Search for the cell housing the specified text and yield its (X, Y) center coordinate. 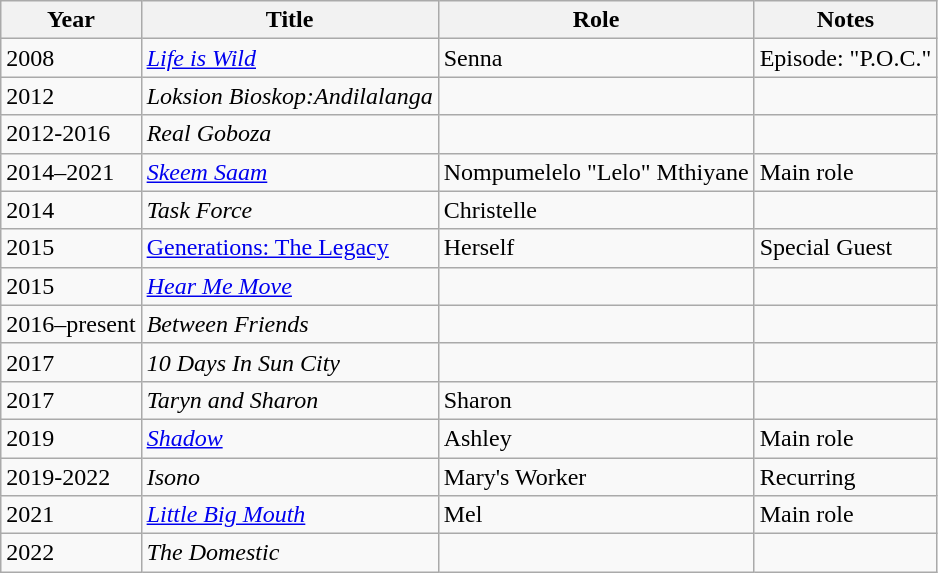
2019 (71, 438)
2014 (71, 210)
2016–present (71, 324)
Taryn and Sharon (290, 400)
Christelle (596, 210)
2012 (71, 96)
Special Guest (846, 248)
Skeem Saam (290, 172)
Isono (290, 477)
Nompumelelo "Lelo" Mthiyane (596, 172)
Task Force (290, 210)
Senna (596, 58)
2014–2021 (71, 172)
Generations: The Legacy (290, 248)
Sharon (596, 400)
2012-2016 (71, 134)
The Domestic (290, 553)
2022 (71, 553)
Year (71, 20)
Role (596, 20)
Notes (846, 20)
Ashley (596, 438)
Life is Wild (290, 58)
2021 (71, 515)
Recurring (846, 477)
Real Goboza (290, 134)
10 Days In Sun City (290, 362)
Shadow (290, 438)
Herself (596, 248)
Between Friends (290, 324)
Title (290, 20)
Little Big Mouth (290, 515)
2008 (71, 58)
Mary's Worker (596, 477)
Hear Me Move (290, 286)
Loksion Bioskop:Andilalanga (290, 96)
Episode: "P.O.C." (846, 58)
2019-2022 (71, 477)
Mel (596, 515)
